Return (x, y) of the center of cell containing provided text 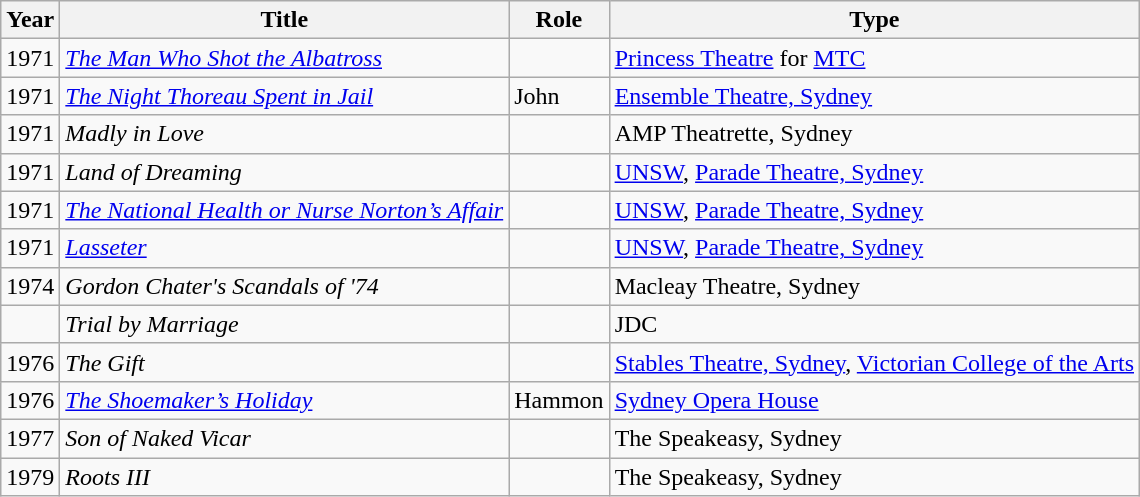
Macleay Theatre, Sydney (874, 286)
JDC (874, 324)
Madly in Love (284, 134)
Trial by Marriage (284, 324)
Stables Theatre, Sydney, Victorian College of the Arts (874, 362)
Roots III (284, 477)
Year (30, 20)
1974 (30, 286)
Land of Dreaming (284, 172)
The Man Who Shot the Albatross (284, 58)
The National Health or Nurse Norton’s Affair (284, 210)
Title (284, 20)
The Gift (284, 362)
Princess Theatre for MTC (874, 58)
Role (559, 20)
1979 (30, 477)
John (559, 96)
Gordon Chater's Scandals of '74 (284, 286)
1977 (30, 438)
AMP Theatrette, Sydney (874, 134)
Ensemble Theatre, Sydney (874, 96)
Type (874, 20)
Hammon (559, 400)
Lasseter (284, 248)
The Night Thoreau Spent in Jail (284, 96)
The Shoemaker’s Holiday (284, 400)
Son of Naked Vicar (284, 438)
Sydney Opera House (874, 400)
